Capture the cell that displays the provided text and extract its (x, y) central coordinate. 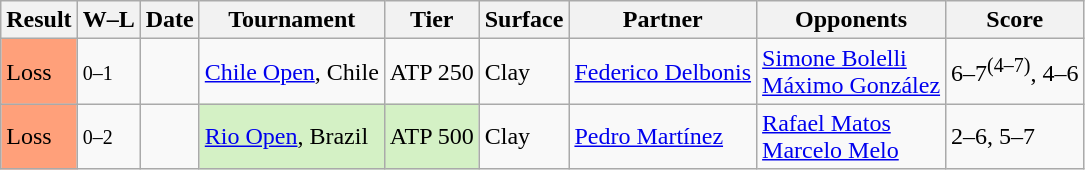
Simone Bolelli Máximo González (852, 72)
Chile Open, Chile (292, 72)
Opponents (852, 20)
0–1 (108, 72)
Rio Open, Brazil (292, 136)
Score (1015, 20)
ATP 250 (432, 72)
0–2 (108, 136)
Pedro Martínez (663, 136)
Result (39, 20)
Date (170, 20)
Surface (524, 20)
2–6, 5–7 (1015, 136)
Federico Delbonis (663, 72)
6–7(4–7), 4–6 (1015, 72)
Partner (663, 20)
Tournament (292, 20)
ATP 500 (432, 136)
Rafael Matos Marcelo Melo (852, 136)
W–L (108, 20)
Tier (432, 20)
